Identify which cell holds the provided text, then report its [x, y] central coordinate. 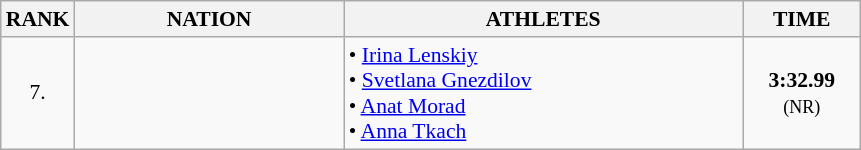
NATION [208, 19]
• Irina Lenskiy• Svetlana Gnezdilov• Anat Morad• Anna Tkach [544, 93]
ATHLETES [544, 19]
TIME [802, 19]
3:32.99 (NR) [802, 93]
7. [38, 93]
RANK [38, 19]
